Capture the cell that displays the provided text and extract its [x, y] central coordinate. 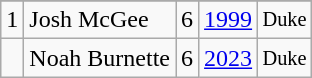
1999 [228, 20]
Noah Burnette [100, 58]
Josh McGee [100, 20]
2023 [228, 58]
1 [12, 20]
